Return [X, Y] of the center of cell containing provided text 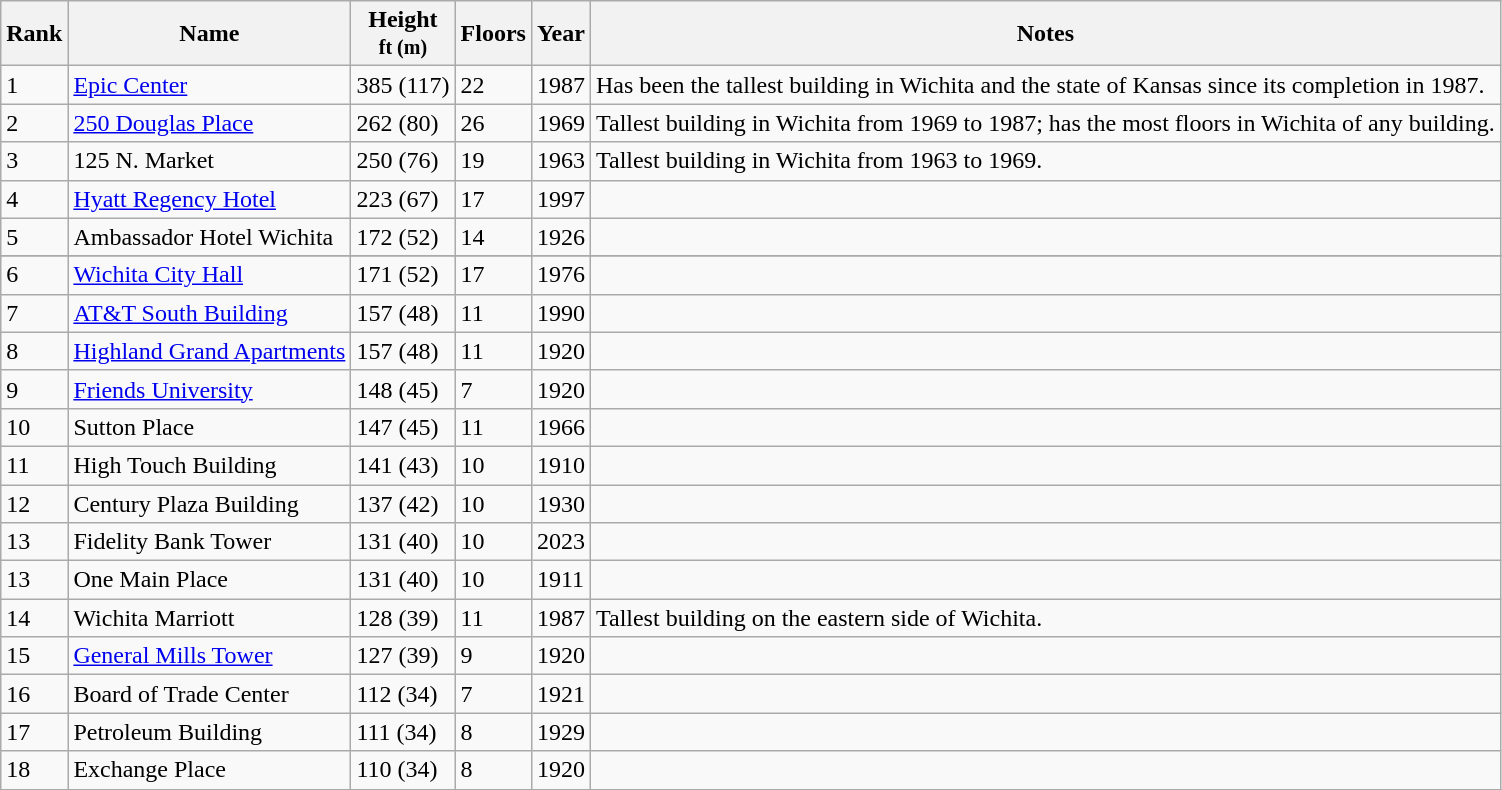
Notes [1045, 34]
Tallest building on the eastern side of Wichita. [1045, 618]
18 [34, 770]
127 (39) [403, 656]
111 (34) [403, 732]
Ambassador Hotel Wichita [210, 237]
172 (52) [403, 237]
1910 [560, 465]
223 (67) [403, 199]
171 (52) [403, 275]
250 (76) [403, 161]
Hyatt Regency Hotel [210, 199]
112 (34) [403, 694]
5 [34, 237]
High Touch Building [210, 465]
148 (45) [403, 389]
3 [34, 161]
1969 [560, 123]
1990 [560, 313]
6 [34, 275]
110 (34) [403, 770]
Epic Center [210, 85]
Highland Grand Apartments [210, 351]
137 (42) [403, 503]
1930 [560, 503]
Century Plaza Building [210, 503]
1911 [560, 580]
AT&T South Building [210, 313]
385 (117) [403, 85]
141 (43) [403, 465]
Tallest building in Wichita from 1963 to 1969. [1045, 161]
General Mills Tower [210, 656]
22 [493, 85]
Tallest building in Wichita from 1969 to 1987; has the most floors in Wichita of any building. [1045, 123]
Board of Trade Center [210, 694]
1 [34, 85]
Floors [493, 34]
Has been the tallest building in Wichita and the state of Kansas since its completion in 1987. [1045, 85]
Exchange Place [210, 770]
2023 [560, 542]
Friends University [210, 389]
4 [34, 199]
12 [34, 503]
125 N. Market [210, 161]
250 Douglas Place [210, 123]
Sutton Place [210, 427]
Wichita City Hall [210, 275]
262 (80) [403, 123]
Rank [34, 34]
128 (39) [403, 618]
Name [210, 34]
Year [560, 34]
16 [34, 694]
147 (45) [403, 427]
Fidelity Bank Tower [210, 542]
Petroleum Building [210, 732]
1963 [560, 161]
1926 [560, 237]
15 [34, 656]
26 [493, 123]
1966 [560, 427]
Heightft (m) [403, 34]
Wichita Marriott [210, 618]
19 [493, 161]
1929 [560, 732]
1976 [560, 275]
2 [34, 123]
1997 [560, 199]
One Main Place [210, 580]
1921 [560, 694]
